From the cell containing the given text, extract its center point as (X, Y) coordinate. 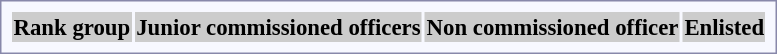
Enlisted (724, 27)
Junior commissioned officers (278, 27)
Non commissioned officer (552, 27)
Rank group (72, 27)
